Pinpoint the cell where the given text exists, returning its (x, y) midpoint coordinate. 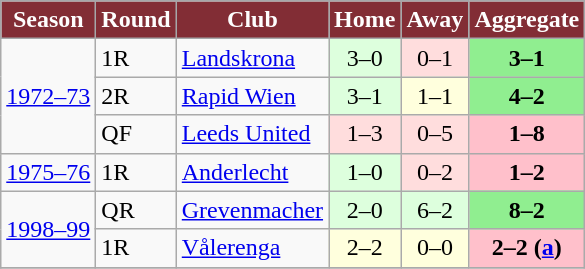
1975–76 (48, 172)
Home (365, 20)
Round (136, 20)
1–8 (527, 134)
2–2 (365, 248)
Away (435, 20)
4–2 (527, 96)
Grevenmacher (252, 210)
0–0 (435, 248)
1–2 (527, 172)
1–1 (435, 96)
Landskrona (252, 58)
QR (136, 210)
1998–99 (48, 229)
0–2 (435, 172)
8–2 (527, 210)
Club (252, 20)
Season (48, 20)
2–0 (365, 210)
QF (136, 134)
Vålerenga (252, 248)
2–2 (a) (527, 248)
1–0 (365, 172)
Leeds United (252, 134)
Aggregate (527, 20)
2R (136, 96)
0–5 (435, 134)
6–2 (435, 210)
1972–73 (48, 96)
Rapid Wien (252, 96)
0–1 (435, 58)
3–0 (365, 58)
1–3 (365, 134)
Anderlecht (252, 172)
